Search for the cell housing the specified text and yield its [x, y] center coordinate. 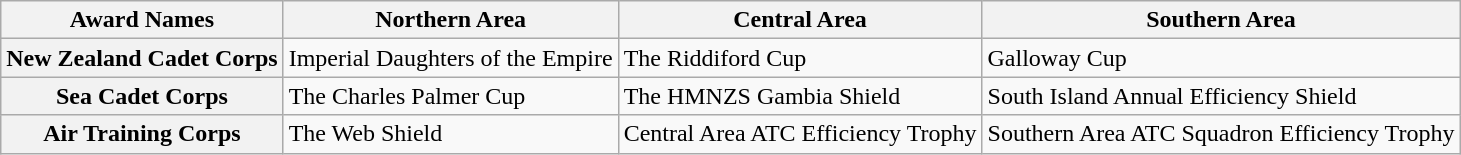
The HMNZS Gambia Shield [800, 96]
Southern Area ATC Squadron Efficiency Trophy [1221, 134]
Imperial Daughters of the Empire [450, 58]
Award Names [142, 20]
Galloway Cup [1221, 58]
South Island Annual Efficiency Shield [1221, 96]
New Zealand Cadet Corps [142, 58]
Central Area ATC Efficiency Trophy [800, 134]
Air Training Corps [142, 134]
Southern Area [1221, 20]
Sea Cadet Corps [142, 96]
Northern Area [450, 20]
Central Area [800, 20]
The Charles Palmer Cup [450, 96]
The Web Shield [450, 134]
The Riddiford Cup [800, 58]
